Search for the cell housing the specified text and yield its (X, Y) center coordinate. 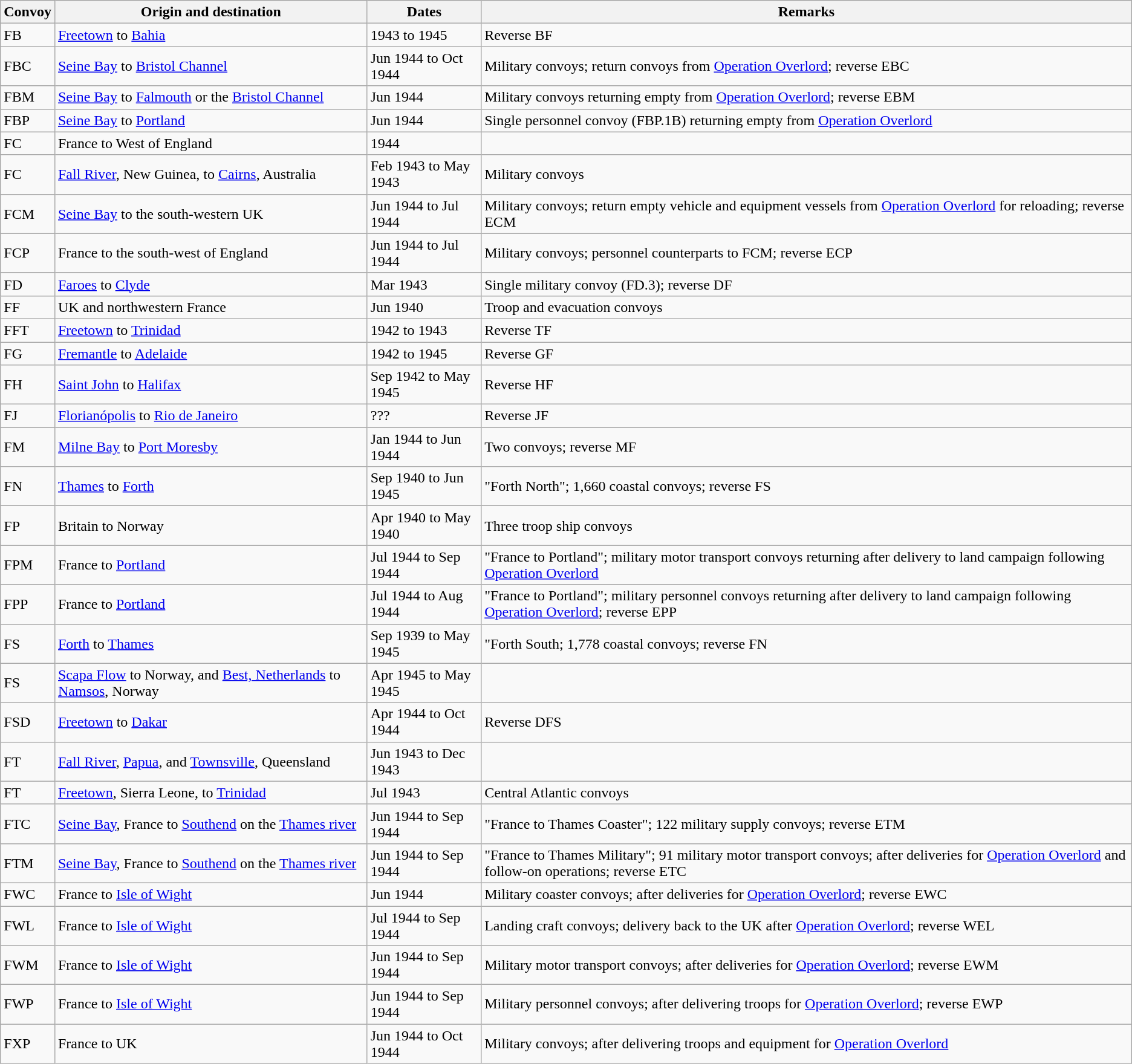
FFT (28, 330)
Saint John to Halifax (210, 384)
Forth to Thames (210, 643)
Military convoys (807, 174)
Military convoys; personnel counterparts to FCM; reverse ECP (807, 253)
Central Atlantic convoys (807, 793)
FF (28, 307)
"France to Portland"; military personnel convoys returning after delivery to land campaign following Operation Overlord; reverse EPP (807, 605)
Sep 1940 to Jun 1945 (424, 486)
Military personnel convoys; after delivering troops for Operation Overlord; reverse EWP (807, 1005)
Fremantle to Adelaide (210, 354)
Freetown to Dakar (210, 722)
FBM (28, 97)
"France to Thames Coaster"; 122 military supply convoys; reverse ETM (807, 823)
FJ (28, 416)
"Forth North"; 1,660 coastal convoys; reverse FS (807, 486)
Single military convoy (FD.3); reverse DF (807, 284)
"Forth South; 1,778 coastal convoys; reverse FN (807, 643)
Reverse GF (807, 354)
Apr 1940 to May 1940 (424, 526)
Reverse HF (807, 384)
Troop and evacuation convoys (807, 307)
Milne Bay to Port Moresby (210, 447)
FWP (28, 1005)
Military convoys; return empty vehicle and equipment vessels from Operation Overlord for reloading; reverse ECM (807, 214)
Military convoys; after delivering troops and equipment for Operation Overlord (807, 1043)
Jul 1943 (424, 793)
Dates (424, 12)
Three troop ship convoys (807, 526)
1943 to 1945 (424, 35)
Military coaster convoys; after deliveries for Operation Overlord; reverse EWC (807, 894)
Seine Bay to Bristol Channel (210, 66)
FD (28, 284)
Mar 1943 (424, 284)
Convoy (28, 12)
FBP (28, 120)
FN (28, 486)
Military convoys returning empty from Operation Overlord; reverse EBM (807, 97)
France to West of England (210, 143)
1942 to 1945 (424, 354)
FCP (28, 253)
Apr 1945 to May 1945 (424, 683)
Jun 1940 (424, 307)
Florianópolis to Rio de Janeiro (210, 416)
France to UK (210, 1043)
Jul 1944 to Aug 1944 (424, 605)
FXP (28, 1043)
Reverse BF (807, 35)
UK and northwestern France (210, 307)
Reverse JF (807, 416)
FB (28, 35)
??? (424, 416)
"France to Thames Military"; 91 military motor transport convoys; after deliveries for Operation Overlord and follow-on operations; reverse ETC (807, 863)
1942 to 1943 (424, 330)
Remarks (807, 12)
FPM (28, 565)
Seine Bay to Portland (210, 120)
Single personnel convoy (FBP.1B) returning empty from Operation Overlord (807, 120)
"France to Portland"; military motor transport convoys returning after delivery to land campaign following Operation Overlord (807, 565)
Freetown to Bahia (210, 35)
Reverse DFS (807, 722)
Apr 1944 to Oct 1944 (424, 722)
FTC (28, 823)
Faroes to Clyde (210, 284)
FCM (28, 214)
Jun 1943 to Dec 1943 (424, 762)
FSD (28, 722)
Origin and destination (210, 12)
France to the south-west of England (210, 253)
FWM (28, 965)
FWL (28, 925)
Britain to Norway (210, 526)
Freetown to Trinidad (210, 330)
Scapa Flow to Norway, and Best, Netherlands to Namsos, Norway (210, 683)
FH (28, 384)
Sep 1939 to May 1945 (424, 643)
FBC (28, 66)
FTM (28, 863)
Fall River, New Guinea, to Cairns, Australia (210, 174)
FG (28, 354)
Two convoys; reverse MF (807, 447)
FP (28, 526)
FWC (28, 894)
FPP (28, 605)
Landing craft convoys; delivery back to the UK after Operation Overlord; reverse WEL (807, 925)
Military convoys; return convoys from Operation Overlord; reverse EBC (807, 66)
Fall River, Papua, and Townsville, Queensland (210, 762)
Seine Bay to Falmouth or the Bristol Channel (210, 97)
FM (28, 447)
Military motor transport convoys; after deliveries for Operation Overlord; reverse EWM (807, 965)
Thames to Forth (210, 486)
Reverse TF (807, 330)
Sep 1942 to May 1945 (424, 384)
Feb 1943 to May 1943 (424, 174)
Freetown, Sierra Leone, to Trinidad (210, 793)
Jan 1944 to Jun 1944 (424, 447)
Seine Bay to the south-western UK (210, 214)
1944 (424, 143)
